Pinpoint the cell where the given text exists, returning its (X, Y) midpoint coordinate. 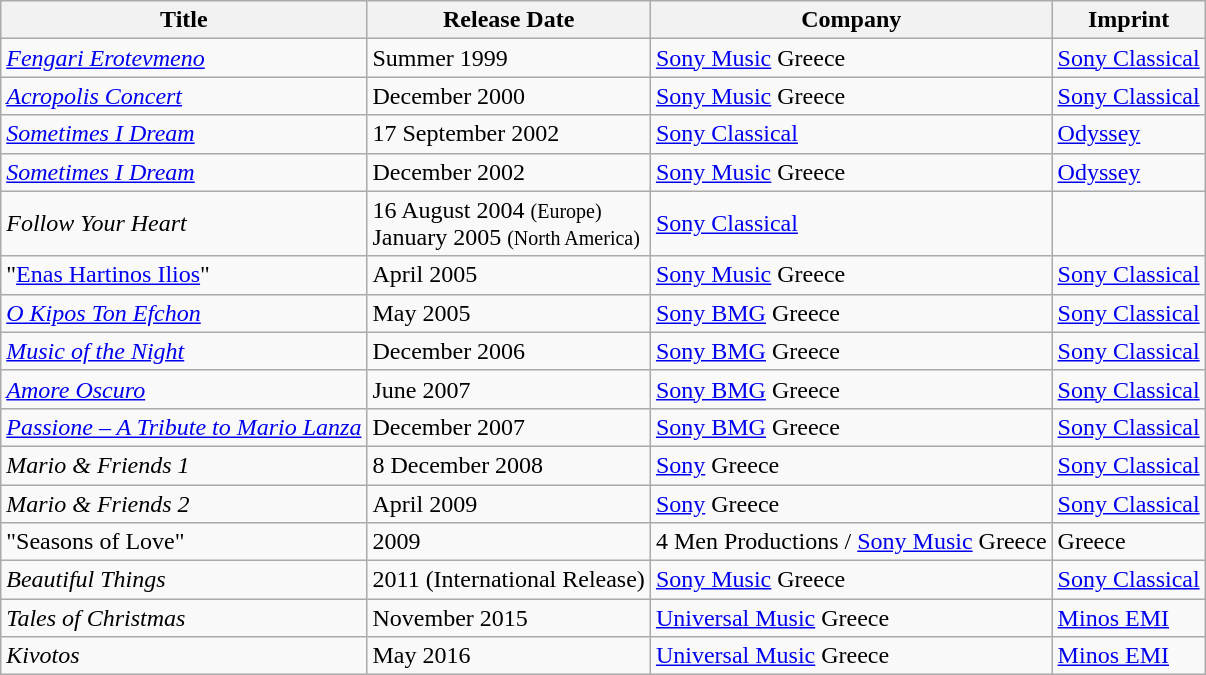
Tales of Christmas (184, 618)
"Enas Hartinos Ilios" (184, 275)
Beautiful Things (184, 580)
April 2005 (508, 275)
December 2000 (508, 96)
4 Men Productions / Sony Music Greece (851, 542)
2009 (508, 542)
Mario & Friends 2 (184, 503)
Passione – A Tribute to Mario Lanza (184, 427)
"Seasons of Love" (184, 542)
May 2016 (508, 656)
17 September 2002 (508, 134)
16 August 2004 (Europe)January 2005 (North America) (508, 224)
8 December 2008 (508, 465)
December 2007 (508, 427)
April 2009 (508, 503)
Company (851, 20)
Imprint (1128, 20)
Fengari Erotevmeno (184, 58)
May 2005 (508, 313)
Music of the Night (184, 351)
June 2007 (508, 389)
O Kipos Ton Efchon (184, 313)
2011 (International Release) (508, 580)
December 2002 (508, 172)
November 2015 (508, 618)
December 2006 (508, 351)
Greece (1128, 542)
Kivotos (184, 656)
Mario & Friends 1 (184, 465)
Acropolis Concert (184, 96)
Follow Your Heart (184, 224)
Amore Oscuro (184, 389)
Title (184, 20)
Summer 1999 (508, 58)
Release Date (508, 20)
